Scan for the cell matching the given text and deliver its [X, Y] coordinate at center. 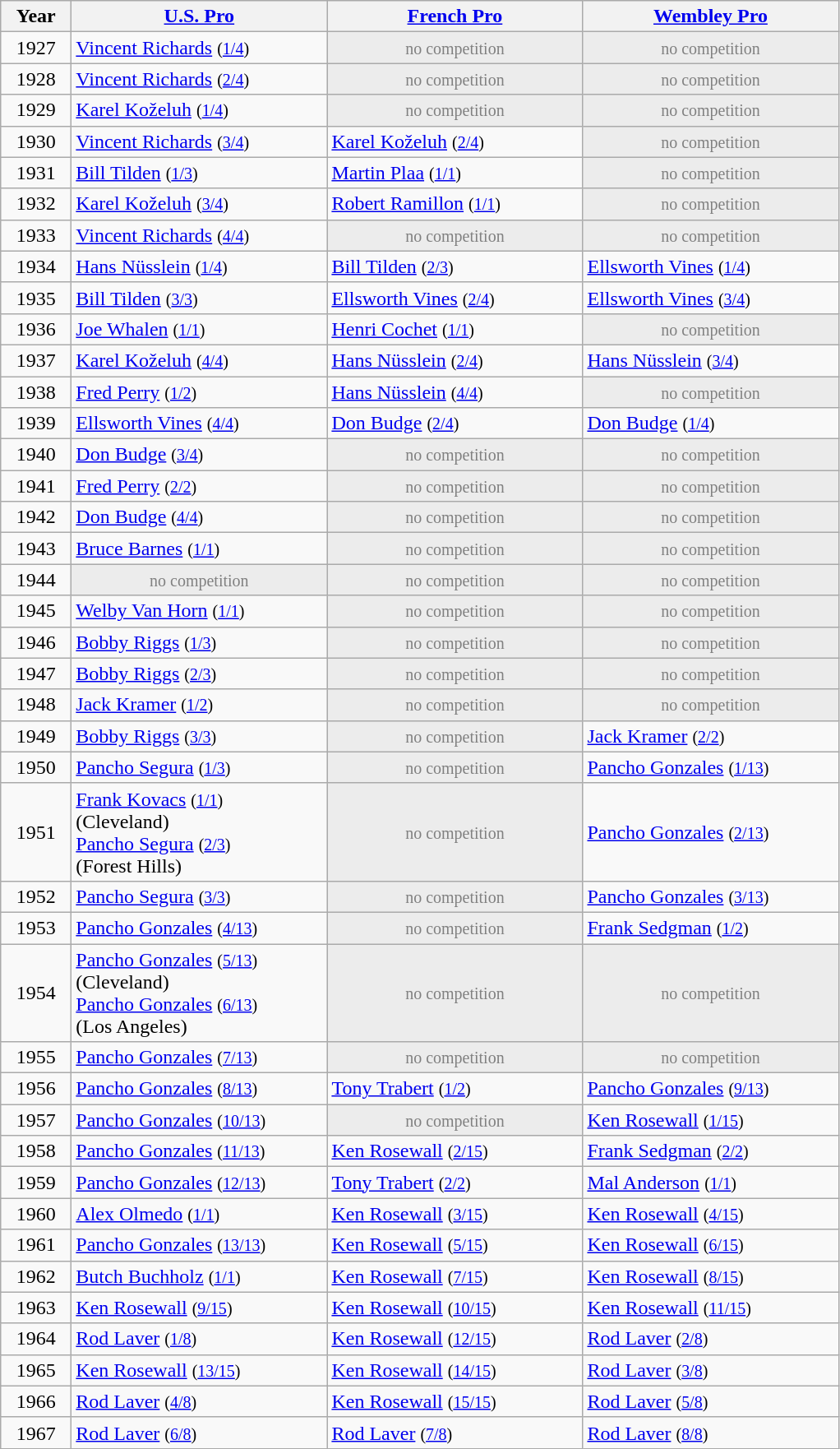
1966 [36, 1401]
Hans Nüsslein (1/4) [199, 266]
Ken Rosewall (13/15) [199, 1370]
Pancho Gonzales (12/13) [199, 1183]
1946 [36, 642]
1943 [36, 549]
Pancho Segura (3/3) [199, 896]
Rod Laver (5/8) [710, 1401]
Pancho Gonzales (10/13) [199, 1120]
1958 [36, 1151]
Pancho Segura (1/3) [199, 767]
Alex Olmedo (1/1) [199, 1214]
Ken Rosewall (12/15) [455, 1339]
Frank Kovacs (1/1)(Cleveland) Pancho Segura (2/3)(Forest Hills) [199, 832]
Fred Perry (2/2) [199, 486]
Karel Koželuh (2/4) [455, 141]
Bruce Barnes (1/1) [199, 549]
U.S. Pro [199, 16]
1950 [36, 767]
Butch Buchholz (1/1) [199, 1276]
Ken Rosewall (9/15) [199, 1308]
Ken Rosewall (1/15) [710, 1120]
Pancho Gonzales (8/13) [199, 1089]
Bill Tilden (1/3) [199, 173]
1931 [36, 173]
Bill Tilden (3/3) [199, 298]
Ellsworth Vines (1/4) [710, 266]
Pancho Gonzales (4/13) [199, 928]
Year [36, 16]
1930 [36, 141]
Don Budge (3/4) [199, 455]
1929 [36, 110]
Pancho Gonzales (3/13) [710, 896]
Pancho Gonzales (5/13)(Cleveland) Pancho Gonzales (6/13)(Los Angeles) [199, 993]
Ken Rosewall (3/15) [455, 1214]
1960 [36, 1214]
1942 [36, 517]
Vincent Richards (1/4) [199, 48]
1949 [36, 736]
Don Budge (4/4) [199, 517]
Ken Rosewall (10/15) [455, 1308]
Ellsworth Vines (2/4) [455, 298]
1967 [36, 1433]
1956 [36, 1089]
Rod Laver (1/8) [199, 1339]
Wembley Pro [710, 16]
1962 [36, 1276]
Ken Rosewall (4/15) [710, 1214]
Rod Laver (8/8) [710, 1433]
1957 [36, 1120]
Joe Whalen (1/1) [199, 329]
1951 [36, 832]
Karel Koželuh (4/4) [199, 360]
Bobby Riggs (1/3) [199, 642]
Martin Plaa (1/1) [455, 173]
Karel Koželuh (3/4) [199, 204]
Pancho Gonzales (13/13) [199, 1245]
French Pro [455, 16]
Ken Rosewall (7/15) [455, 1276]
Tony Trabert (1/2) [455, 1089]
Robert Ramillon (1/1) [455, 204]
1934 [36, 266]
Tony Trabert (2/2) [455, 1183]
Pancho Gonzales (11/13) [199, 1151]
1939 [36, 424]
Ken Rosewall (2/15) [455, 1151]
Pancho Gonzales (2/13) [710, 832]
Mal Anderson (1/1) [710, 1183]
Vincent Richards (4/4) [199, 235]
1938 [36, 392]
Hans Nüsslein (3/4) [710, 360]
1952 [36, 896]
Bobby Riggs (2/3) [199, 674]
Jack Kramer (2/2) [710, 736]
Ellsworth Vines (3/4) [710, 298]
1932 [36, 204]
Karel Koželuh (1/4) [199, 110]
1955 [36, 1058]
1965 [36, 1370]
Rod Laver (7/8) [455, 1433]
Hans Nüsslein (4/4) [455, 392]
Pancho Gonzales (9/13) [710, 1089]
1936 [36, 329]
1947 [36, 674]
1941 [36, 486]
1953 [36, 928]
Vincent Richards (2/4) [199, 79]
1963 [36, 1308]
1933 [36, 235]
Frank Sedgman (2/2) [710, 1151]
Ken Rosewall (15/15) [455, 1401]
Ken Rosewall (5/15) [455, 1245]
1945 [36, 611]
1948 [36, 705]
Bill Tilden (2/3) [455, 266]
Ken Rosewall (6/15) [710, 1245]
1928 [36, 79]
Don Budge (2/4) [455, 424]
Rod Laver (3/8) [710, 1370]
1937 [36, 360]
Frank Sedgman (1/2) [710, 928]
Rod Laver (2/8) [710, 1339]
Henri Cochet (1/1) [455, 329]
Vincent Richards (3/4) [199, 141]
Welby Van Horn (1/1) [199, 611]
1961 [36, 1245]
Hans Nüsslein (2/4) [455, 360]
1959 [36, 1183]
1940 [36, 455]
Ken Rosewall (8/15) [710, 1276]
1927 [36, 48]
Bobby Riggs (3/3) [199, 736]
Ken Rosewall (11/15) [710, 1308]
1964 [36, 1339]
Pancho Gonzales (7/13) [199, 1058]
Rod Laver (6/8) [199, 1433]
Pancho Gonzales (1/13) [710, 767]
Jack Kramer (1/2) [199, 705]
Ellsworth Vines (4/4) [199, 424]
Fred Perry (1/2) [199, 392]
Ken Rosewall (14/15) [455, 1370]
Don Budge (1/4) [710, 424]
1954 [36, 993]
1935 [36, 298]
Rod Laver (4/8) [199, 1401]
1944 [36, 580]
